Extract the (x, y) coordinate from the center of the cell holding the provided text.  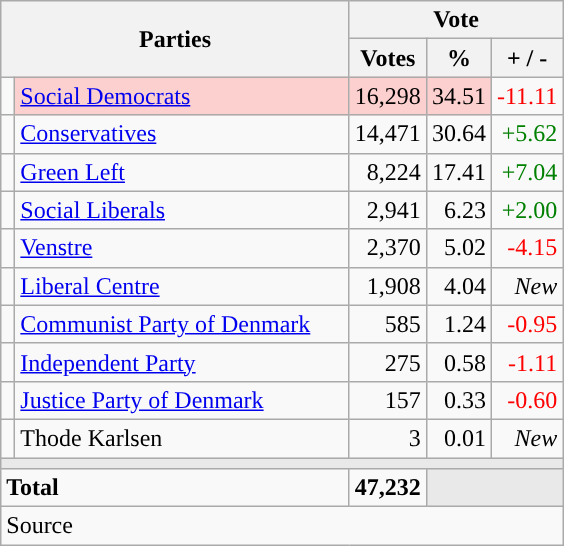
0.01 (458, 438)
5.02 (458, 248)
585 (388, 324)
Conservatives (182, 134)
17.41 (458, 172)
34.51 (458, 96)
+2.00 (526, 210)
1.24 (458, 324)
Total (176, 488)
Green Left (182, 172)
47,232 (388, 488)
Communist Party of Denmark (182, 324)
Justice Party of Denmark (182, 400)
275 (388, 362)
Votes (388, 58)
+7.04 (526, 172)
Source (282, 526)
+5.62 (526, 134)
3 (388, 438)
1,908 (388, 286)
Venstre (182, 248)
4.04 (458, 286)
Liberal Centre (182, 286)
-1.11 (526, 362)
-4.15 (526, 248)
157 (388, 400)
Social Liberals (182, 210)
% (458, 58)
-11.11 (526, 96)
-0.60 (526, 400)
+ / - (526, 58)
30.64 (458, 134)
Independent Party (182, 362)
6.23 (458, 210)
8,224 (388, 172)
Social Democrats (182, 96)
Thode Karlsen (182, 438)
0.58 (458, 362)
2,941 (388, 210)
-0.95 (526, 324)
Parties (176, 39)
16,298 (388, 96)
Vote (456, 20)
14,471 (388, 134)
0.33 (458, 400)
2,370 (388, 248)
